Find where the given text appears and provide that cell's center as (x, y) coordinate. 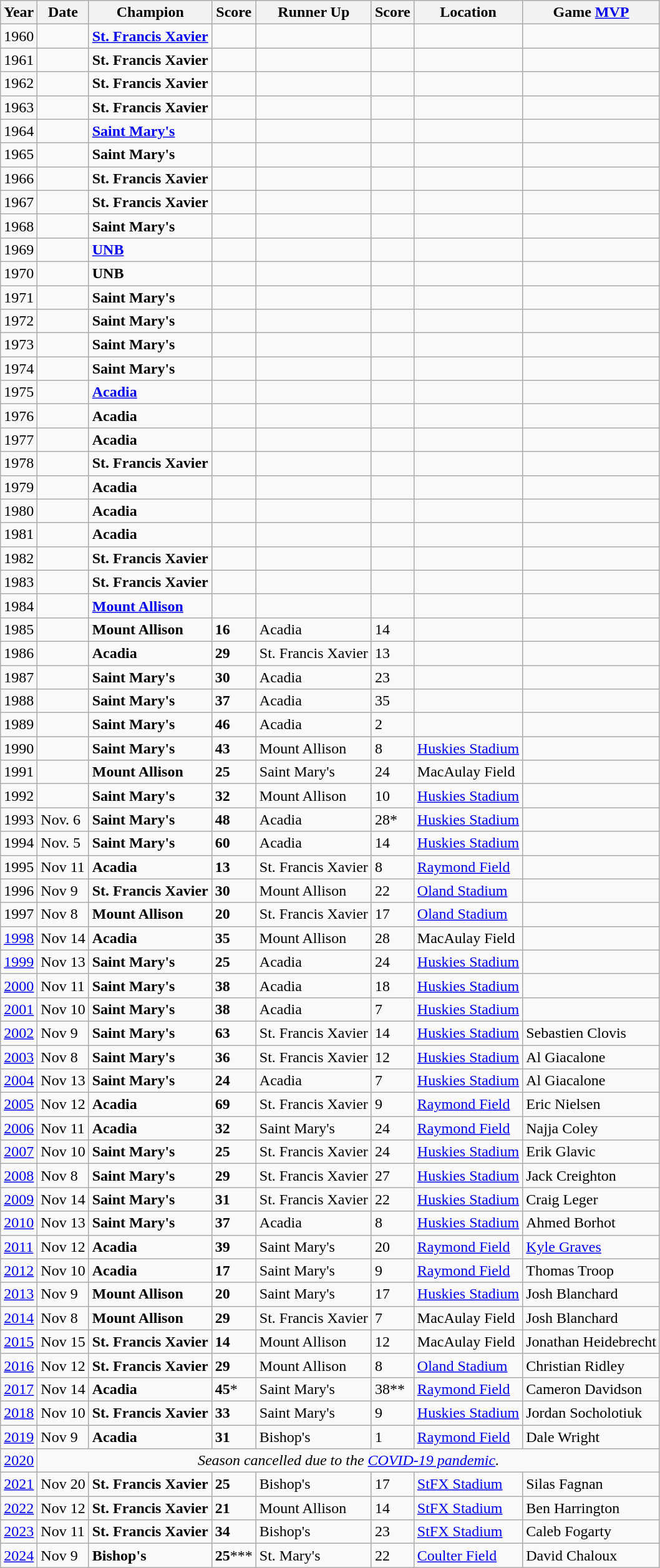
38** (392, 1389)
1986 (19, 653)
2011 (19, 1247)
2015 (19, 1342)
2000 (19, 985)
Location (468, 12)
1983 (19, 582)
1975 (19, 392)
1 (392, 1436)
69 (233, 1105)
2007 (19, 1152)
1984 (19, 606)
Dale Wright (591, 1436)
Nov 15 (63, 1342)
David Chaloux (591, 1556)
45* (233, 1389)
1968 (19, 226)
1966 (19, 178)
2001 (19, 1009)
Coulter Field (468, 1556)
Najja Coley (591, 1128)
1985 (19, 629)
34 (233, 1532)
1964 (19, 131)
2019 (19, 1436)
2004 (19, 1081)
10 (392, 796)
63 (233, 1033)
2012 (19, 1270)
33 (233, 1413)
1969 (19, 249)
2010 (19, 1223)
Craig Leger (591, 1199)
Game MVP (591, 12)
28 (392, 938)
1962 (19, 84)
Cameron Davidson (591, 1389)
Jordan Socholotiuk (591, 1413)
1970 (19, 273)
1990 (19, 748)
St. Mary's (313, 1556)
1977 (19, 440)
2003 (19, 1057)
2024 (19, 1556)
Runner Up (313, 12)
1993 (19, 820)
1960 (19, 36)
48 (233, 820)
2006 (19, 1128)
36 (233, 1057)
2008 (19, 1176)
2023 (19, 1532)
2022 (19, 1508)
2016 (19, 1365)
1965 (19, 155)
Ahmed Borhot (591, 1223)
1987 (19, 677)
1974 (19, 369)
Silas Fagnan (591, 1484)
16 (233, 629)
Sebastien Clovis (591, 1033)
Caleb Fogarty (591, 1532)
Christian Ridley (591, 1365)
39 (233, 1247)
1989 (19, 725)
21 (233, 1508)
1999 (19, 962)
28* (392, 820)
46 (233, 725)
Thomas Troop (591, 1270)
Nov. 5 (63, 843)
1982 (19, 558)
2020 (19, 1461)
Nov 20 (63, 1484)
2013 (19, 1294)
Date (63, 12)
1995 (19, 867)
Jack Creighton (591, 1176)
Nov. 6 (63, 820)
43 (233, 748)
Ben Harrington (591, 1508)
2009 (19, 1199)
Jonathan Heidebrecht (591, 1342)
2018 (19, 1413)
1998 (19, 938)
2 (392, 725)
1961 (19, 60)
Eric Nielsen (591, 1105)
2021 (19, 1484)
Season cancelled due to the COVID-19 pandemic. (349, 1461)
27 (392, 1176)
1980 (19, 511)
2017 (19, 1389)
1978 (19, 463)
1981 (19, 535)
2002 (19, 1033)
1994 (19, 843)
60 (233, 843)
2005 (19, 1105)
Year (19, 12)
1988 (19, 701)
1972 (19, 321)
Erik Glavic (591, 1152)
1992 (19, 796)
1991 (19, 772)
Champion (150, 12)
1971 (19, 298)
1976 (19, 416)
18 (392, 985)
2014 (19, 1318)
25*** (233, 1556)
1996 (19, 891)
1979 (19, 487)
1967 (19, 202)
Kyle Graves (591, 1247)
1997 (19, 914)
1963 (19, 107)
1973 (19, 345)
